Output the (x, y) coordinate of the center of the cell containing the given text.  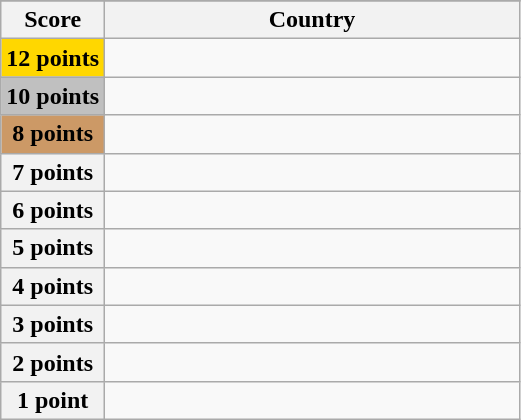
10 points (53, 96)
5 points (53, 248)
Score (53, 20)
4 points (53, 286)
7 points (53, 172)
12 points (53, 58)
3 points (53, 324)
8 points (53, 134)
2 points (53, 362)
1 point (53, 400)
6 points (53, 210)
Country (312, 20)
